Pinpoint the cell where the given text exists, returning its (x, y) midpoint coordinate. 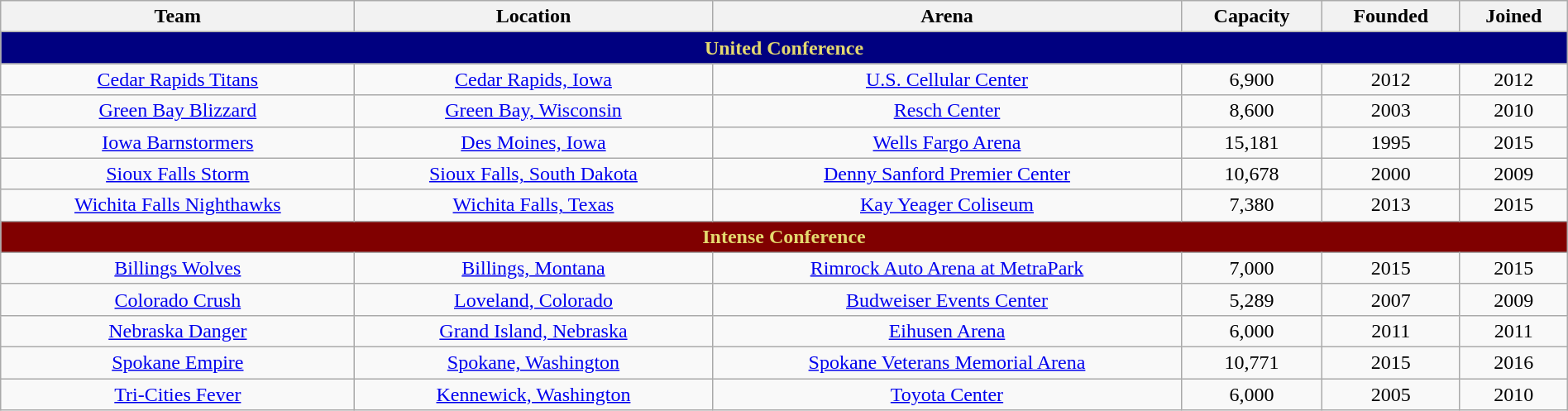
Team (178, 17)
Iowa Barnstormers (178, 142)
Tri-Cities Fever (178, 394)
U.S. Cellular Center (947, 79)
5,289 (1252, 299)
Cedar Rapids, Iowa (533, 79)
2013 (1391, 205)
15,181 (1252, 142)
8,600 (1252, 111)
Spokane, Washington (533, 362)
2007 (1391, 299)
Joined (1513, 17)
Sioux Falls Storm (178, 174)
Founded (1391, 17)
Billings, Montana (533, 268)
Green Bay Blizzard (178, 111)
Wichita Falls, Texas (533, 205)
Spokane Empire (178, 362)
10,771 (1252, 362)
7,380 (1252, 205)
Toyota Center (947, 394)
Arena (947, 17)
Billings Wolves (178, 268)
Des Moines, Iowa (533, 142)
10,678 (1252, 174)
Rimrock Auto Arena at MetraPark (947, 268)
6,900 (1252, 79)
Wichita Falls Nighthawks (178, 205)
1995 (1391, 142)
United Conference (784, 48)
Grand Island, Nebraska (533, 331)
Budweiser Events Center (947, 299)
2016 (1513, 362)
Kennewick, Washington (533, 394)
2003 (1391, 111)
Colorado Crush (178, 299)
Spokane Veterans Memorial Arena (947, 362)
Wells Fargo Arena (947, 142)
Loveland, Colorado (533, 299)
Capacity (1252, 17)
2005 (1391, 394)
Eihusen Arena (947, 331)
Nebraska Danger (178, 331)
Location (533, 17)
Kay Yeager Coliseum (947, 205)
Denny Sanford Premier Center (947, 174)
2000 (1391, 174)
Cedar Rapids Titans (178, 79)
Green Bay, Wisconsin (533, 111)
Sioux Falls, South Dakota (533, 174)
Resch Center (947, 111)
Intense Conference (784, 237)
7,000 (1252, 268)
